Scan for the cell matching the given text and deliver its [X, Y] coordinate at center. 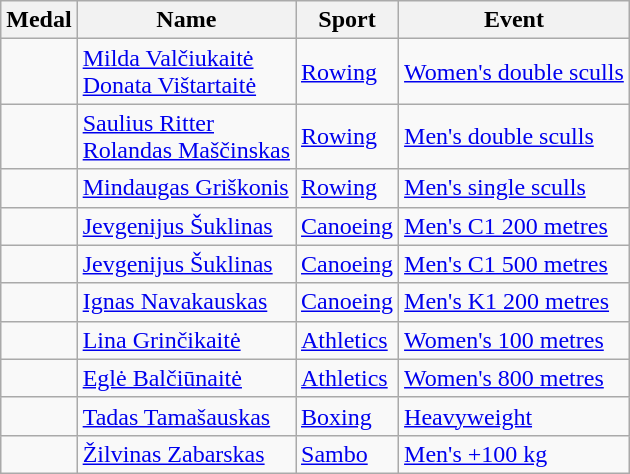
Women's 100 metres [514, 340]
Eglė Balčiūnaitė [186, 378]
Boxing [348, 416]
Tadas Tamašauskas [186, 416]
Lina Grinčikaitė [186, 340]
Men's C1 500 metres [514, 264]
Men's K1 200 metres [514, 302]
Milda Valčiukaitė Donata Vištartaitė [186, 72]
Event [514, 20]
Name [186, 20]
Saulius Ritter Rolandas Maščinskas [186, 136]
Medal [39, 20]
Sambo [348, 454]
Ignas Navakauskas [186, 302]
Mindaugas Griškonis [186, 188]
Women's double sculls [514, 72]
Women's 800 metres [514, 378]
Sport [348, 20]
Men's single sculls [514, 188]
Men's double sculls [514, 136]
Heavyweight [514, 416]
Men's +100 kg [514, 454]
Men's C1 200 metres [514, 226]
Žilvinas Zabarskas [186, 454]
